Extract the (x, y) coordinate from the center of the cell holding the provided text.  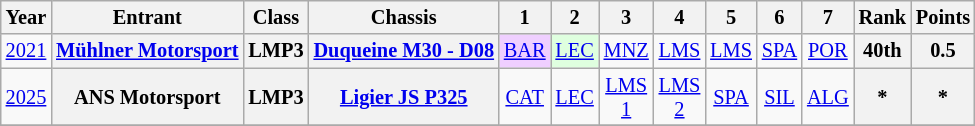
Duqueine M30 - D08 (404, 51)
40th (882, 51)
BAR (525, 51)
Ligier JS P325 (404, 97)
LMS1 (626, 97)
ALG (828, 97)
6 (780, 17)
3 (626, 17)
Mühlner Motorsport (147, 51)
Rank (882, 17)
4 (680, 17)
MNZ (626, 51)
CAT (525, 97)
0.5 (943, 51)
LMS2 (680, 97)
2025 (26, 97)
2 (574, 17)
Year (26, 17)
7 (828, 17)
Chassis (404, 17)
1 (525, 17)
SIL (780, 97)
Entrant (147, 17)
5 (731, 17)
2021 (26, 51)
ANS Motorsport (147, 97)
Points (943, 17)
POR (828, 51)
Class (276, 17)
